Provide the (X, Y) coordinate of the cell's center where the given text is located.  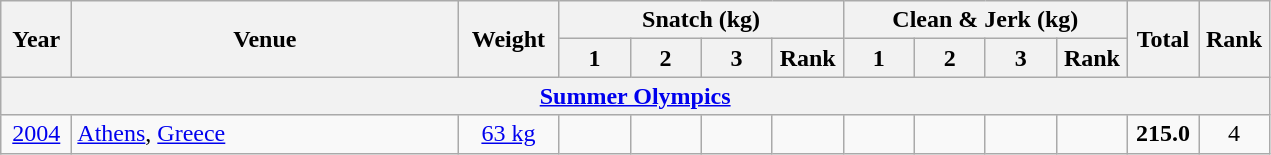
Snatch (kg) (701, 20)
Summer Olympics (636, 96)
Clean & Jerk (kg) (985, 20)
Venue (265, 39)
4 (1234, 134)
Total (1162, 39)
Athens, Greece (265, 134)
63 kg (508, 134)
Year (36, 39)
Weight (508, 39)
215.0 (1162, 134)
2004 (36, 134)
